Capture the cell that displays the provided text and extract its [x, y] central coordinate. 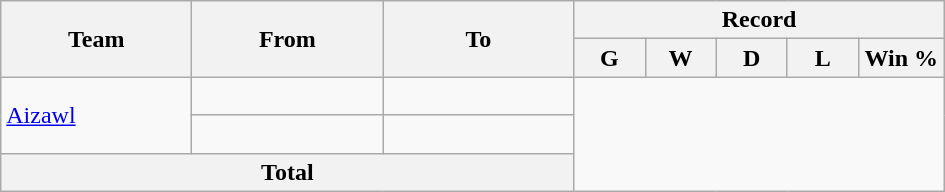
G [610, 58]
From [288, 39]
Record [759, 20]
Aizawl [96, 115]
W [680, 58]
D [752, 58]
L [822, 58]
Total [288, 172]
To [478, 39]
Team [96, 39]
Win % [901, 58]
